Search for the cell housing the specified text and yield its (x, y) center coordinate. 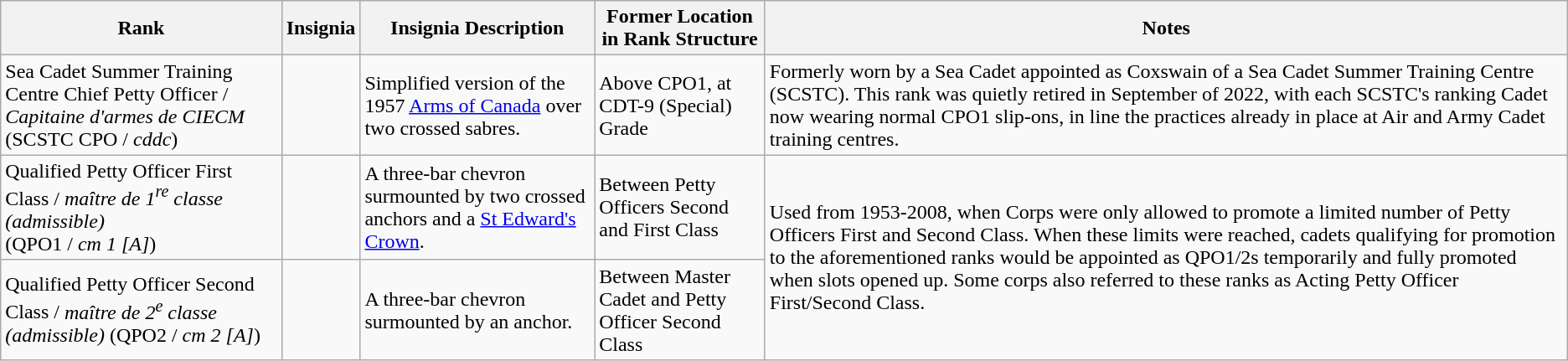
Insignia (321, 28)
A three-bar chevron surmounted by two crossed anchors and a St Edward's Crown. (477, 208)
Notes (1166, 28)
A three-bar chevron surmounted by an anchor. (477, 310)
Rank (141, 28)
Between Master Cadet and Petty Officer Second Class (680, 310)
Qualified Petty Officer Second Class / maître de 2e classe (admissible) (QPO2 / cm 2 [A]) (141, 310)
Between Petty Officers Second and First Class (680, 208)
Simplified version of the 1957 Arms of Canada over two crossed sabres. (477, 106)
Former Location in Rank Structure (680, 28)
Qualified Petty Officer First Class / maître de 1re classe (admissible)(QPO1 / cm 1 [A]) (141, 208)
Insignia Description (477, 28)
Sea Cadet Summer Training Centre Chief Petty Officer / Capitaine d'armes de CIECM (SCSTC CPO / cddc) (141, 106)
Above CPO1, at CDT-9 (Special) Grade (680, 106)
